Capture the cell that displays the provided text and extract its (x, y) central coordinate. 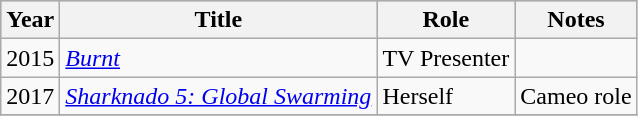
2015 (30, 58)
Sharknado 5: Global Swarming (218, 96)
Title (218, 20)
2017 (30, 96)
Role (446, 20)
Herself (446, 96)
Cameo role (576, 96)
Notes (576, 20)
Year (30, 20)
Burnt (218, 58)
TV Presenter (446, 58)
